Capture the cell that displays the provided text and extract its [X, Y] central coordinate. 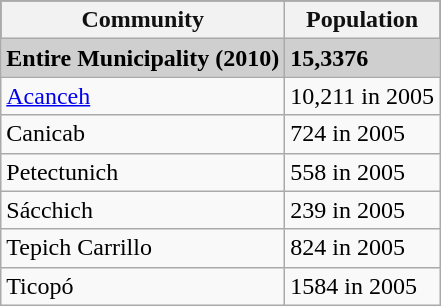
1584 in 2005 [362, 286]
Ticopó [143, 286]
Acanceh [143, 96]
Entire Municipality (2010) [143, 58]
Population [362, 20]
Canicab [143, 134]
724 in 2005 [362, 134]
Petectunich [143, 172]
Sácchich [143, 210]
15,3376 [362, 58]
558 in 2005 [362, 172]
824 in 2005 [362, 248]
Tepich Carrillo [143, 248]
10,211 in 2005 [362, 96]
239 in 2005 [362, 210]
Community [143, 20]
